For the text-containing cell, return its midpoint in (X, Y) coordinate format. 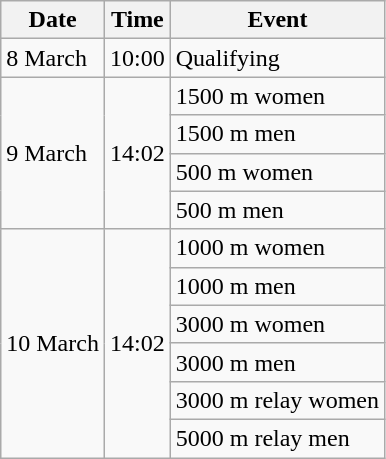
10 March (53, 343)
Event (277, 20)
Date (53, 20)
3000 m women (277, 324)
5000 m relay men (277, 438)
3000 m men (277, 362)
1000 m men (277, 286)
500 m women (277, 172)
1500 m men (277, 134)
500 m men (277, 210)
3000 m relay women (277, 400)
Qualifying (277, 58)
8 March (53, 58)
1000 m women (277, 248)
10:00 (137, 58)
9 March (53, 153)
1500 m women (277, 96)
Time (137, 20)
